Provide the (x, y) coordinate of the cell's center where the given text is located.  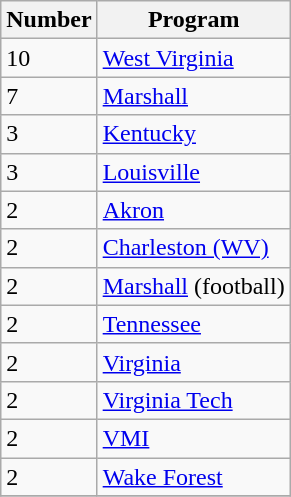
Tennessee (194, 324)
Akron (194, 210)
Louisville (194, 172)
Program (194, 20)
West Virginia (194, 58)
Virginia (194, 362)
VMI (194, 438)
Marshall (football) (194, 286)
Virginia Tech (194, 400)
Marshall (194, 96)
Kentucky (194, 134)
7 (49, 96)
Number (49, 20)
Wake Forest (194, 477)
Charleston (WV) (194, 248)
10 (49, 58)
